For the text-containing cell, return its midpoint in (x, y) coordinate format. 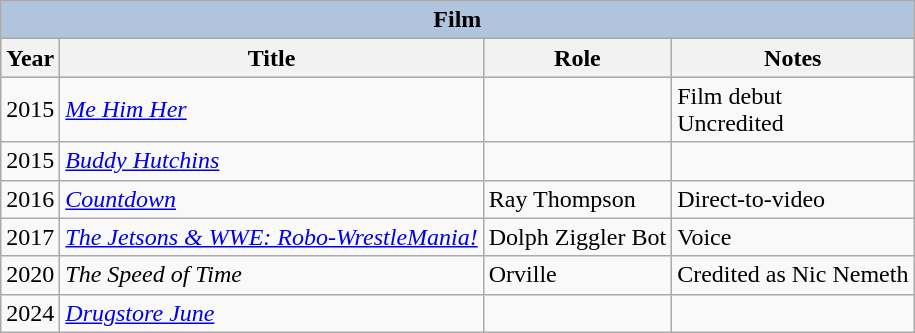
Me Him Her (272, 110)
Voice (793, 237)
The Jetsons & WWE: Robo-WrestleMania! (272, 237)
Film (458, 20)
2020 (30, 275)
2017 (30, 237)
Year (30, 58)
Credited as Nic Nemeth (793, 275)
Notes (793, 58)
Buddy Hutchins (272, 161)
Title (272, 58)
Dolph Ziggler Bot (577, 237)
Ray Thompson (577, 199)
2024 (30, 313)
Film debutUncredited (793, 110)
2016 (30, 199)
Role (577, 58)
The Speed of Time (272, 275)
Countdown (272, 199)
Direct-to-video (793, 199)
Drugstore June (272, 313)
Orville (577, 275)
